Pinpoint the cell where the given text exists, returning its [x, y] midpoint coordinate. 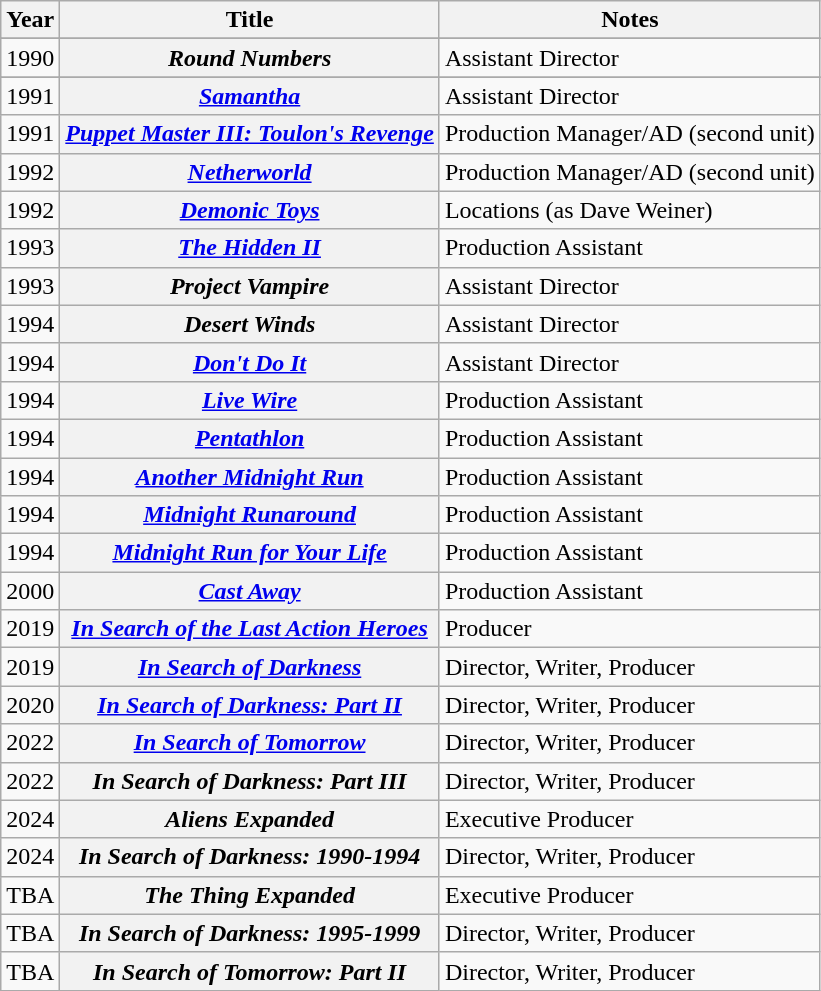
Producer [630, 629]
Round Numbers [250, 58]
Demonic Toys [250, 210]
Pentathlon [250, 438]
The Hidden II [250, 248]
The Thing Expanded [250, 895]
Notes [630, 20]
Another Midnight Run [250, 477]
Year [30, 20]
Aliens Expanded [250, 819]
Locations (as Dave Weiner) [630, 210]
2020 [30, 705]
In Search of Darkness: Part III [250, 781]
In Search of Darkness: 1995-1999 [250, 933]
Live Wire [250, 400]
In Search of Tomorrow: Part II [250, 971]
Title [250, 20]
Project Vampire [250, 286]
Netherworld [250, 172]
Midnight Run for Your Life [250, 553]
In Search of Tomorrow [250, 743]
In Search of Darkness [250, 667]
Puppet Master III: Toulon's Revenge [250, 134]
1990 [30, 58]
Don't Do It [250, 362]
2000 [30, 591]
Midnight Runaround [250, 515]
In Search of the Last Action Heroes [250, 629]
Cast Away [250, 591]
Samantha [250, 96]
Desert Winds [250, 324]
In Search of Darkness: Part II [250, 705]
In Search of Darkness: 1990-1994 [250, 857]
